Output the [x, y] coordinate of the center of the cell containing the given text.  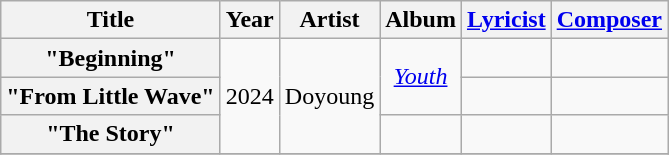
Lyricist [506, 20]
Year [250, 20]
"The Story" [110, 134]
"From Little Wave" [110, 96]
Composer [609, 20]
Doyoung [329, 96]
"Beginning" [110, 58]
Youth [421, 77]
Artist [329, 20]
Title [110, 20]
Album [421, 20]
2024 [250, 96]
